Capture the cell that displays the provided text and extract its (X, Y) central coordinate. 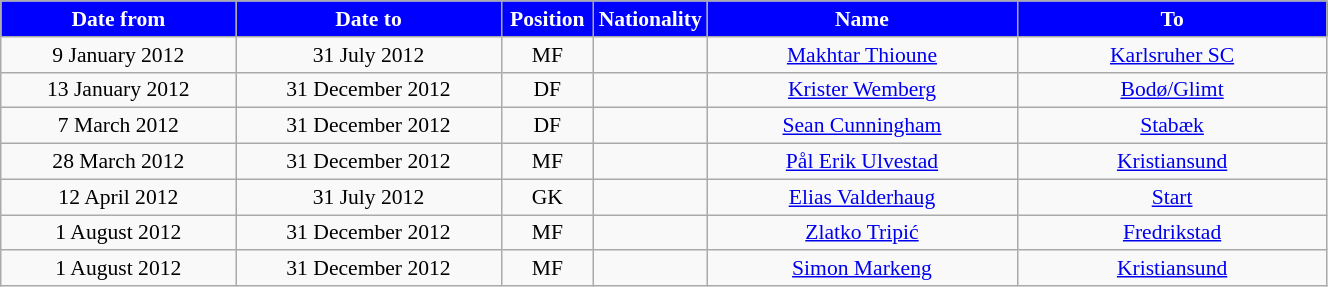
Date to (368, 19)
Name (862, 19)
28 March 2012 (118, 162)
Stabæk (1172, 126)
Start (1172, 197)
Krister Wemberg (862, 90)
Bodø/Glimt (1172, 90)
Elias Valderhaug (862, 197)
9 January 2012 (118, 55)
Pål Erik Ulvestad (862, 162)
Zlatko Tripić (862, 233)
12 April 2012 (118, 197)
Sean Cunningham (862, 126)
Position (548, 19)
7 March 2012 (118, 126)
GK (548, 197)
Simon Markeng (862, 269)
To (1172, 19)
13 January 2012 (118, 90)
Nationality (650, 19)
Makhtar Thioune (862, 55)
Karlsruher SC (1172, 55)
Date from (118, 19)
Fredrikstad (1172, 233)
